From the cell containing the given text, extract its center point as (X, Y) coordinate. 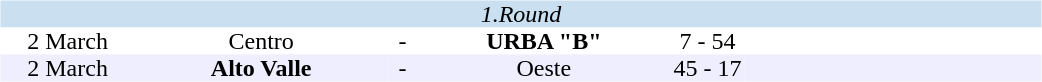
1.Round (520, 14)
7 - 54 (707, 42)
45 - 17 (707, 68)
Oeste (544, 68)
URBA "B" (544, 42)
Alto Valle (262, 68)
Centro (262, 42)
